Detect which cell encompasses the target text, then output its (x, y) center coordinate. 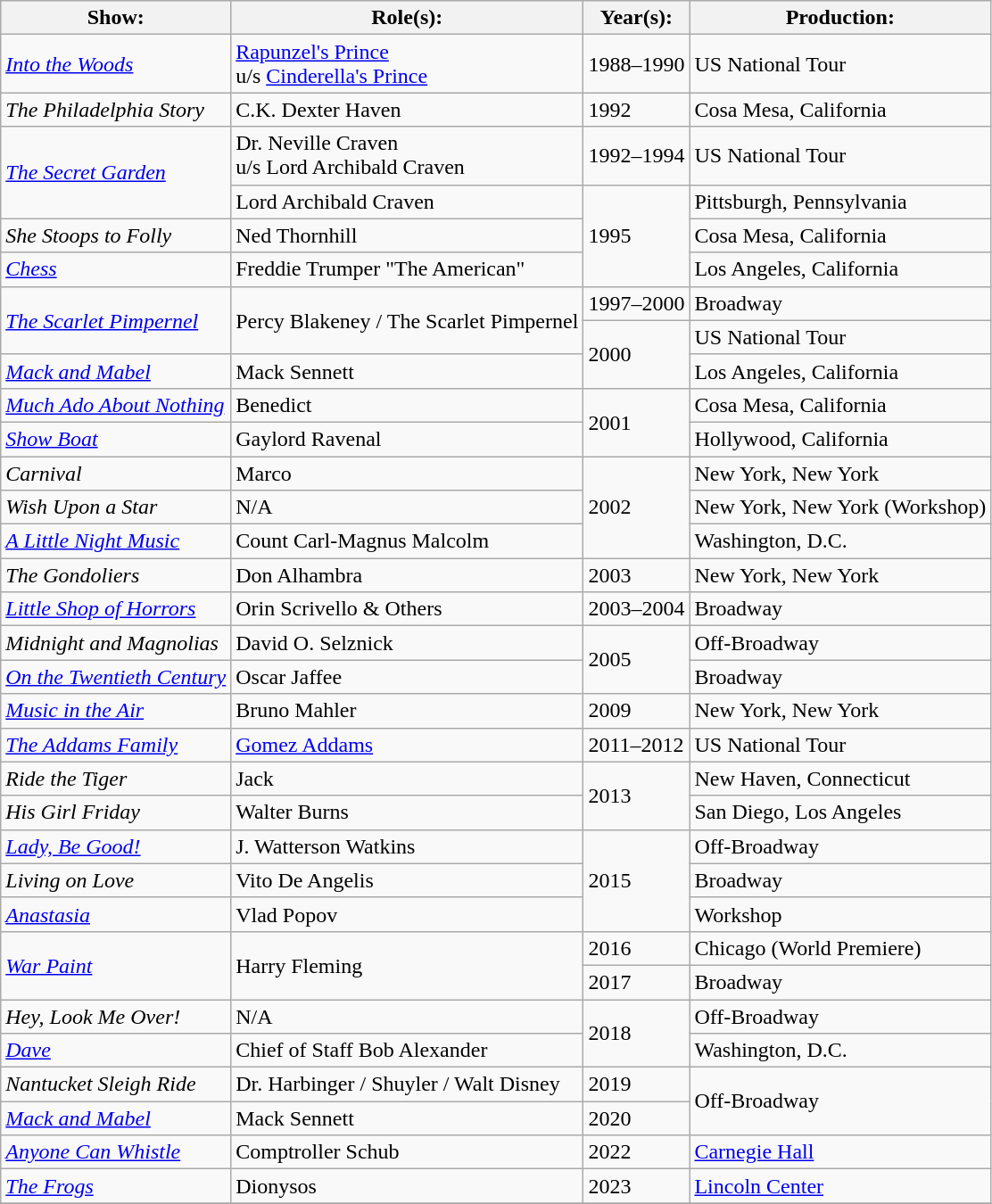
Carnival (116, 474)
Jack (407, 779)
Walter Burns (407, 812)
Little Shop of Horrors (116, 609)
Bruno Mahler (407, 711)
On the Twentieth Century (116, 677)
Workshop (840, 914)
Into the Woods (116, 64)
War Paint (116, 965)
Midnight and Magnolias (116, 643)
Living on Love (116, 880)
Rapunzel's Princeu/s Cinderella's Prince (407, 64)
Anyone Can Whistle (116, 1152)
Benedict (407, 405)
Marco (407, 474)
Lady, Be Good! (116, 846)
Anastasia (116, 914)
Dr. Harbinger / Shuyler / Walt Disney (407, 1084)
2011–2012 (637, 745)
2000 (637, 354)
2003–2004 (637, 609)
2022 (637, 1152)
2005 (637, 660)
2018 (637, 1033)
Production: (840, 18)
Carnegie Hall (840, 1152)
2013 (637, 796)
1995 (637, 235)
2009 (637, 711)
Chicago (World Premiere) (840, 948)
His Girl Friday (116, 812)
Lincoln Center (840, 1186)
Chess (116, 269)
Much Ado About Nothing (116, 405)
2020 (637, 1118)
2002 (637, 507)
Dionysos (407, 1186)
The Frogs (116, 1186)
Nantucket Sleigh Ride (116, 1084)
The Gondoliers (116, 575)
Comptroller Schub (407, 1152)
The Secret Garden (116, 173)
Wish Upon a Star (116, 507)
Year(s): (637, 18)
Ride the Tiger (116, 779)
Lord Archibald Craven (407, 202)
The Scarlet Pimpernel (116, 320)
Harry Fleming (407, 965)
Role(s): (407, 18)
Vlad Popov (407, 914)
2001 (637, 422)
Don Alhambra (407, 575)
David O. Selznick (407, 643)
Show Boat (116, 439)
She Stoops to Folly (116, 235)
2023 (637, 1186)
J. Watterson Watkins (407, 846)
The Philadelphia Story (116, 110)
Vito De Angelis (407, 880)
1988–1990 (637, 64)
New York, New York (Workshop) (840, 507)
2019 (637, 1084)
New Haven, Connecticut (840, 779)
2016 (637, 948)
Gaylord Ravenal (407, 439)
1992–1994 (637, 155)
San Diego, Los Angeles (840, 812)
Hollywood, California (840, 439)
The Addams Family (116, 745)
Dave (116, 1051)
C.K. Dexter Haven (407, 110)
Gomez Addams (407, 745)
Chief of Staff Bob Alexander (407, 1051)
2003 (637, 575)
Dr. Neville Cravenu/s Lord Archibald Craven (407, 155)
Percy Blakeney / The Scarlet Pimpernel (407, 320)
Music in the Air (116, 711)
Pittsburgh, Pennsylvania (840, 202)
Count Carl-Magnus Malcolm (407, 541)
Oscar Jaffee (407, 677)
1997–2000 (637, 303)
A Little Night Music (116, 541)
Freddie Trumper "The American" (407, 269)
Orin Scrivello & Others (407, 609)
1992 (637, 110)
Show: (116, 18)
Ned Thornhill (407, 235)
2017 (637, 982)
Hey, Look Me Over! (116, 1016)
2015 (637, 880)
